Extract the [X, Y] coordinate from the center of the cell holding the provided text.  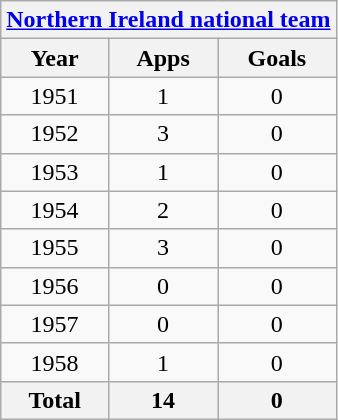
Northern Ireland national team [168, 20]
14 [162, 400]
Goals [277, 58]
1953 [55, 172]
1951 [55, 96]
2 [162, 210]
Year [55, 58]
1954 [55, 210]
1955 [55, 248]
1957 [55, 324]
1956 [55, 286]
Apps [162, 58]
Total [55, 400]
1958 [55, 362]
1952 [55, 134]
